Pinpoint the cell where the given text exists, returning its [x, y] midpoint coordinate. 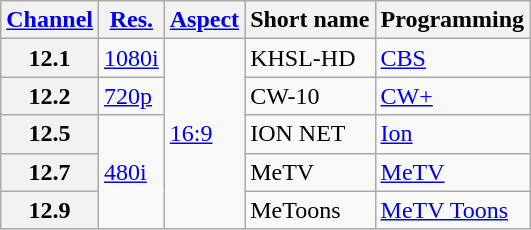
Short name [310, 20]
Programming [452, 20]
12.7 [50, 172]
12.1 [50, 58]
12.9 [50, 210]
CW+ [452, 96]
Res. [132, 20]
ION NET [310, 134]
Ion [452, 134]
720p [132, 96]
Aspect [204, 20]
1080i [132, 58]
16:9 [204, 134]
480i [132, 172]
MeTV Toons [452, 210]
KHSL-HD [310, 58]
Channel [50, 20]
MeToons [310, 210]
12.5 [50, 134]
CBS [452, 58]
CW-10 [310, 96]
12.2 [50, 96]
